Output the [x, y] coordinate of the center of the cell containing the given text.  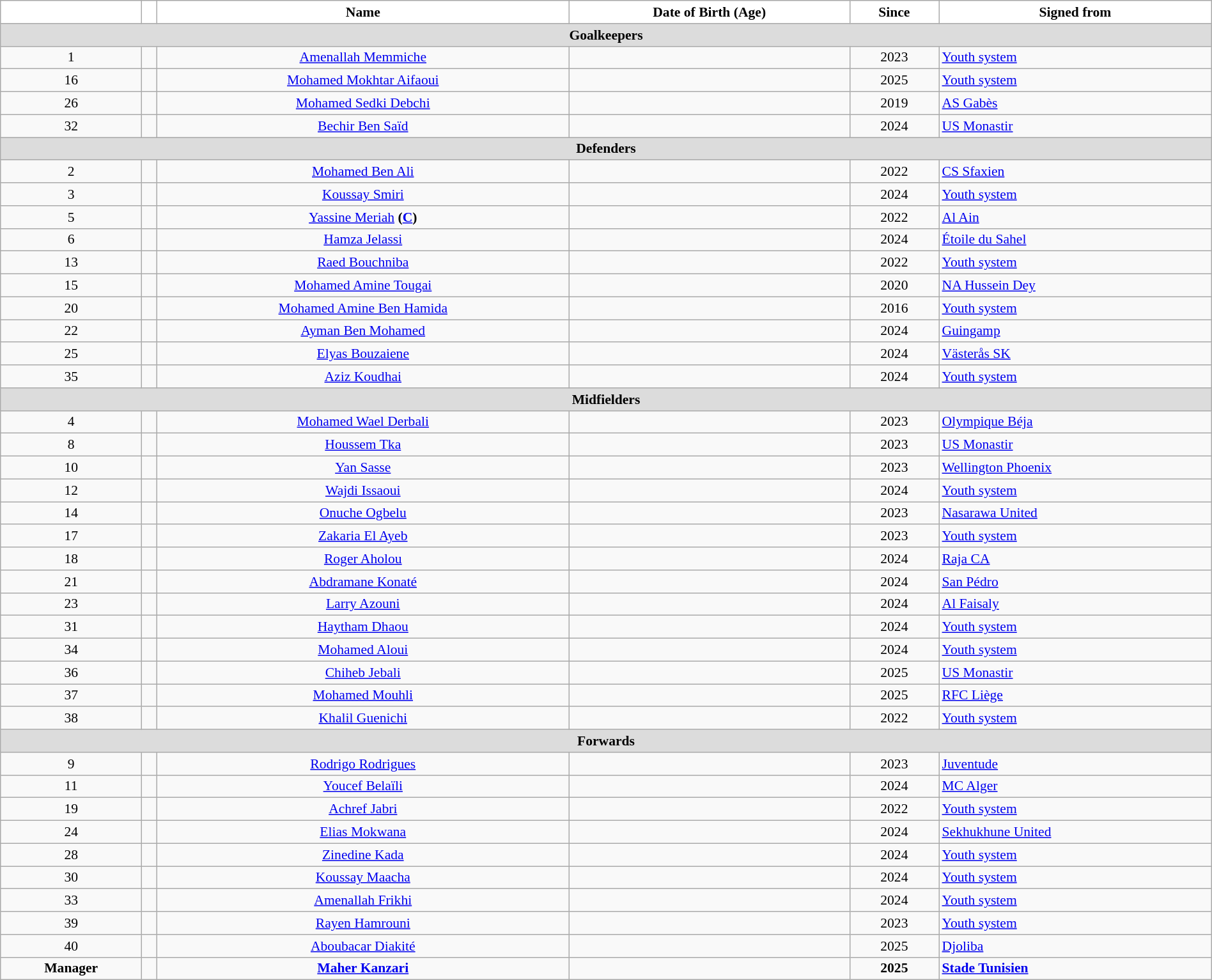
Zakaria El Ayeb [363, 536]
Koussay Maacha [363, 878]
MC Alger [1075, 786]
23 [72, 604]
Koussay Smiri [363, 194]
Onuche Ogbelu [363, 513]
Abdramane Konaté [363, 582]
33 [72, 901]
17 [72, 536]
37 [72, 696]
Mohamed Sedki Debchi [363, 104]
Mohamed Ben Ali [363, 172]
Midfielders [606, 400]
5 [72, 217]
Name [363, 12]
10 [72, 468]
Aziz Koudhai [363, 377]
Yassine Meriah (C) [363, 217]
Västerås SK [1075, 354]
31 [72, 627]
Aboubacar Diakité [363, 946]
1 [72, 58]
2016 [894, 308]
36 [72, 673]
Amenallah Frikhi [363, 901]
Haytham Dhaou [363, 627]
30 [72, 878]
2020 [894, 286]
Forwards [606, 741]
Houssem Tka [363, 445]
Date of Birth (Age) [710, 12]
24 [72, 832]
26 [72, 104]
Yan Sasse [363, 468]
RFC Liège [1075, 696]
Hamza Jelassi [363, 240]
Mohamed Aloui [363, 650]
Defenders [606, 149]
Mohamed Mokhtar Aifaoui [363, 81]
Mohamed Mouhli [363, 696]
3 [72, 194]
13 [72, 263]
25 [72, 354]
35 [72, 377]
Al Faisaly [1075, 604]
16 [72, 81]
Juventude [1075, 764]
34 [72, 650]
Bechir Ben Saïd [363, 126]
Al Ain [1075, 217]
Elias Mokwana [363, 832]
Rayen Hamrouni [363, 923]
CS Sfaxien [1075, 172]
Elyas Bouzaiene [363, 354]
8 [72, 445]
Maher Kanzari [363, 968]
Youcef Belaïli [363, 786]
Ayman Ben Mohamed [363, 331]
40 [72, 946]
AS Gabès [1075, 104]
Mohamed Wael Derbali [363, 422]
38 [72, 719]
32 [72, 126]
Since [894, 12]
Raed Bouchniba [363, 263]
4 [72, 422]
6 [72, 240]
Sekhukhune United [1075, 832]
28 [72, 855]
Larry Azouni [363, 604]
Goalkeepers [606, 35]
18 [72, 559]
2 [72, 172]
Djoliba [1075, 946]
Wajdi Issaoui [363, 490]
Khalil Guenichi [363, 719]
12 [72, 490]
Signed from [1075, 12]
2019 [894, 104]
Guingamp [1075, 331]
Stade Tunisien [1075, 968]
Zinedine Kada [363, 855]
Achref Jabri [363, 809]
Olympique Béja [1075, 422]
Roger Aholou [363, 559]
39 [72, 923]
20 [72, 308]
15 [72, 286]
Raja CA [1075, 559]
Nasarawa United [1075, 513]
14 [72, 513]
Mohamed Amine Ben Hamida [363, 308]
Wellington Phoenix [1075, 468]
9 [72, 764]
11 [72, 786]
22 [72, 331]
Mohamed Amine Tougai [363, 286]
19 [72, 809]
Chiheb Jebali [363, 673]
NA Hussein Dey [1075, 286]
Manager [72, 968]
Amenallah Memmiche [363, 58]
Étoile du Sahel [1075, 240]
Rodrigo Rodrigues [363, 764]
San Pédro [1075, 582]
21 [72, 582]
